Detect which cell encompasses the target text, then output its (x, y) center coordinate. 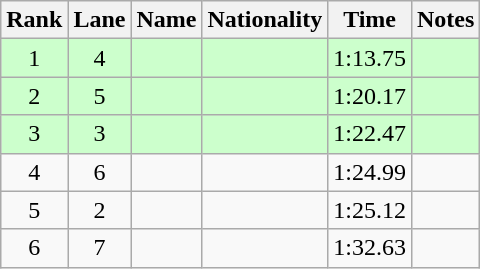
Rank (34, 20)
1:22.47 (370, 134)
Lane (100, 20)
1:13.75 (370, 58)
Nationality (265, 20)
1:24.99 (370, 172)
Name (166, 20)
1:32.63 (370, 248)
1:25.12 (370, 210)
1:20.17 (370, 96)
7 (100, 248)
1 (34, 58)
Notes (445, 20)
Time (370, 20)
